Determine the [X, Y] coordinate at the center of the cell enclosing the given text.  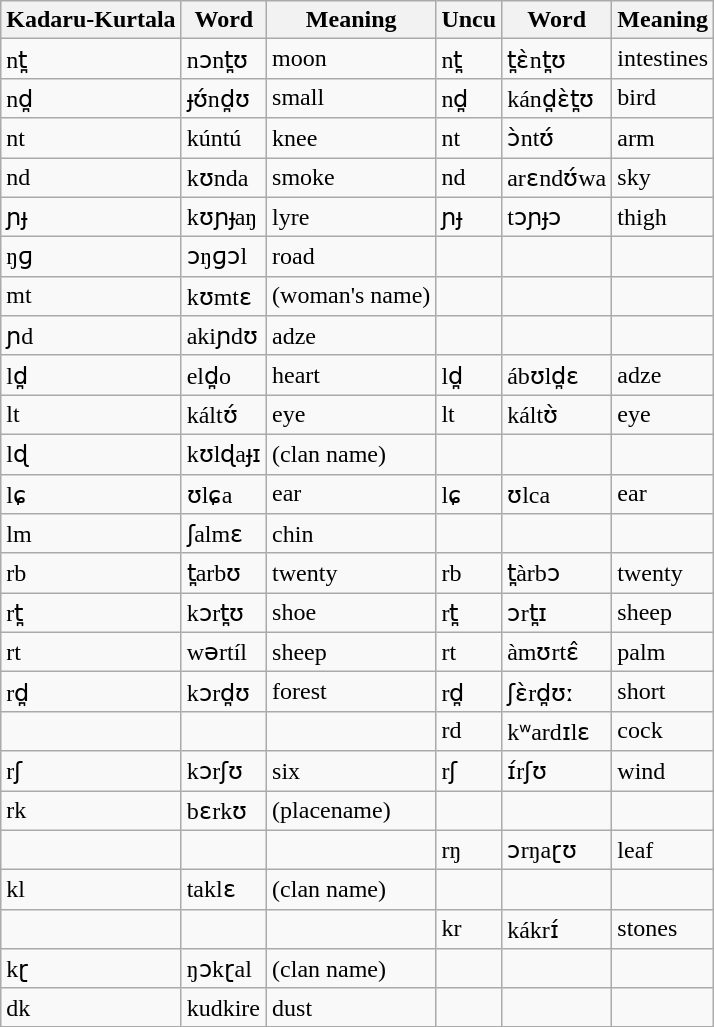
kl [91, 890]
lyre [352, 217]
ɔrt̪ɪ [557, 613]
lm [91, 534]
káltʊ̀ [557, 415]
moon [352, 59]
àmʊrtɛ̂ [557, 652]
ɲd [91, 336]
wind [663, 771]
ʊlɕa [224, 494]
sky [663, 178]
six [352, 771]
ɪ́rʃʊ [557, 771]
kákrɪ́ [557, 929]
rŋ [469, 850]
intestines [663, 59]
ɔrŋaɽʊ [557, 850]
chin [352, 534]
eld̪o [224, 375]
Uncu [469, 20]
t̪àrbɔ [557, 573]
ʃɛ̀rd̪ʊː [557, 692]
kr [469, 929]
arɛndʊ́wa [557, 178]
smoke [352, 178]
dust [352, 1007]
bird [663, 98]
nɔnt̪ʊ [224, 59]
kɔrʃʊ [224, 771]
leaf [663, 850]
kánd̪ɛ̀t̪ʊ [557, 98]
dk [91, 1007]
bɛrkʊ [224, 810]
arm [663, 138]
palm [663, 652]
akiɲdʊ [224, 336]
kʷardɪlɛ [557, 731]
kɔrd̪ʊ [224, 692]
road [352, 257]
kudkire [224, 1007]
lɖ [91, 454]
wərtíl [224, 652]
t̪arbʊ [224, 573]
shoe [352, 613]
ɔŋɡɔl [224, 257]
mt [91, 296]
tɔɲɟɔ [557, 217]
taklɛ [224, 890]
ʃalmɛ [224, 534]
cock [663, 731]
kúntú [224, 138]
ábʊld̪ɛ [557, 375]
(placename) [352, 810]
kɽ [91, 969]
kʊɲɟaŋ [224, 217]
(woman's name) [352, 296]
kʊmtɛ [224, 296]
t̪ɛ̀nt̪ʊ [557, 59]
ɔ̀ntʊ́ [557, 138]
kʊlɖaɟɪ [224, 454]
ŋɔkɽal [224, 969]
thigh [663, 217]
ŋɡ [91, 257]
káltʊ́ [224, 415]
kɔrt̪ʊ [224, 613]
rd [469, 731]
heart [352, 375]
ɟʊ́nd̪ʊ [224, 98]
small [352, 98]
knee [352, 138]
kʊnda [224, 178]
stones [663, 929]
Kadaru-Kurtala [91, 20]
short [663, 692]
ʊlca [557, 494]
rk [91, 810]
forest [352, 692]
